Return [X, Y] of the center of cell containing provided text 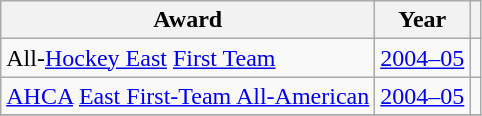
AHCA East First-Team All-American [188, 96]
All-Hockey East First Team [188, 58]
Award [188, 20]
Year [422, 20]
